From the cell containing the given text, extract its center point as (x, y) coordinate. 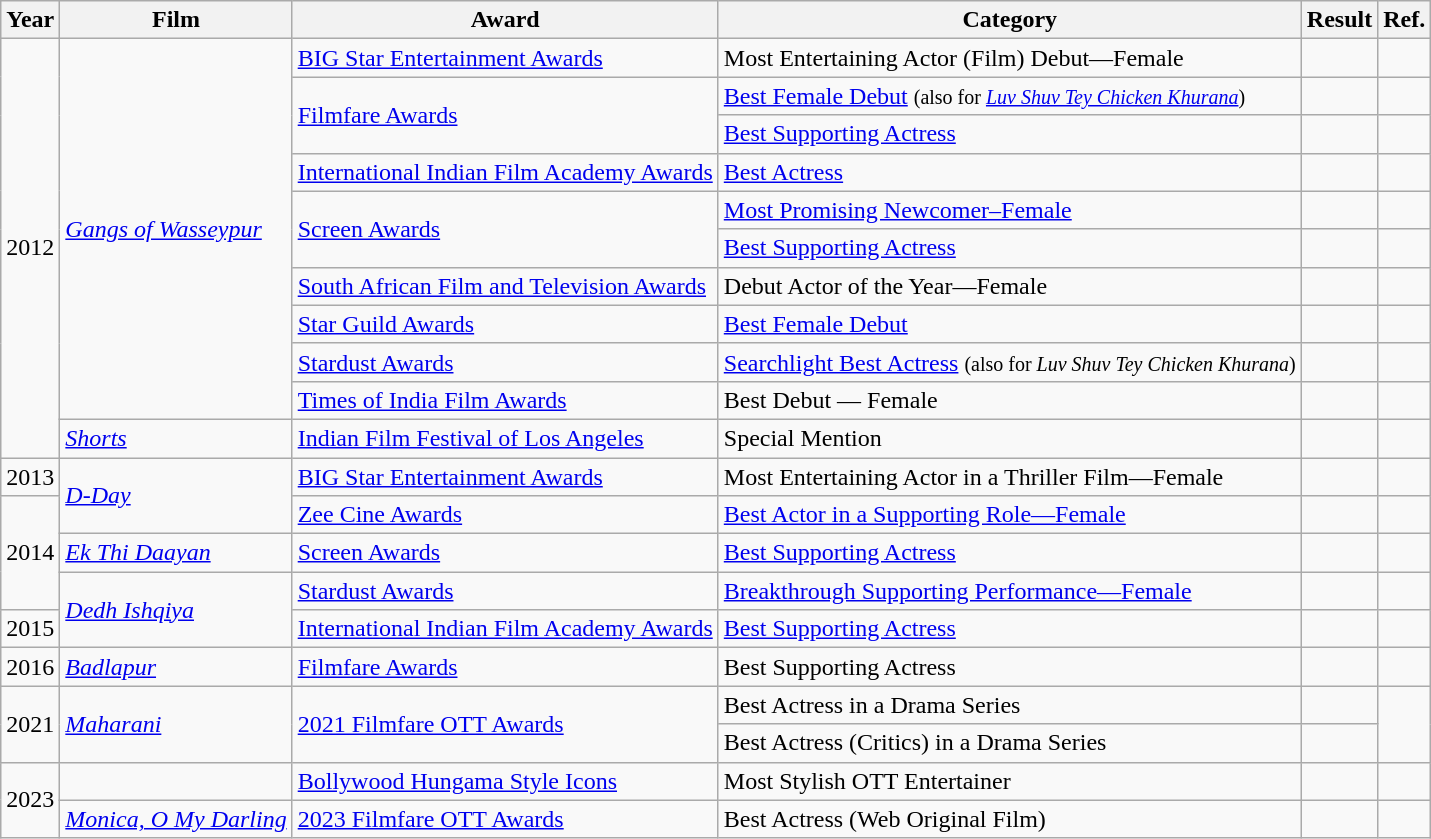
2016 (30, 667)
Best Actress in a Drama Series (1010, 705)
2021 (30, 724)
Film (176, 20)
Best Female Debut (also for Luv Shuv Tey Chicken Khurana) (1010, 96)
Best Female Debut (1010, 324)
Most Entertaining Actor in a Thriller Film—Female (1010, 477)
D-Day (176, 496)
Best Actress (Web Original Film) (1010, 819)
2012 (30, 248)
Category (1010, 20)
South African Film and Television Awards (505, 286)
Ek Thi Daayan (176, 553)
Indian Film Festival of Los Angeles (505, 438)
2014 (30, 553)
2023 (30, 800)
Bollywood Hungama Style Icons (505, 781)
Star Guild Awards (505, 324)
Searchlight Best Actress (also for Luv Shuv Tey Chicken Khurana) (1010, 362)
Debut Actor of the Year—Female (1010, 286)
Breakthrough Supporting Performance—Female (1010, 591)
Best Debut — Female (1010, 400)
Most Promising Newcomer–Female (1010, 210)
Most Stylish OTT Entertainer (1010, 781)
Year (30, 20)
Gangs of Wasseypur (176, 230)
2015 (30, 629)
2013 (30, 477)
Badlapur (176, 667)
Best Actor in a Supporting Role—Female (1010, 515)
Times of India Film Awards (505, 400)
Zee Cine Awards (505, 515)
Best Actress (Critics) in a Drama Series (1010, 743)
Ref. (1404, 20)
Dedh Ishqiya (176, 610)
Special Mention (1010, 438)
Result (1339, 20)
Award (505, 20)
Best Actress (1010, 172)
2023 Filmfare OTT Awards (505, 819)
2021 Filmfare OTT Awards (505, 724)
Shorts (176, 438)
Most Entertaining Actor (Film) Debut—Female (1010, 58)
Maharani (176, 724)
Monica, O My Darling (176, 819)
